Detect which cell encompasses the target text, then output its (x, y) center coordinate. 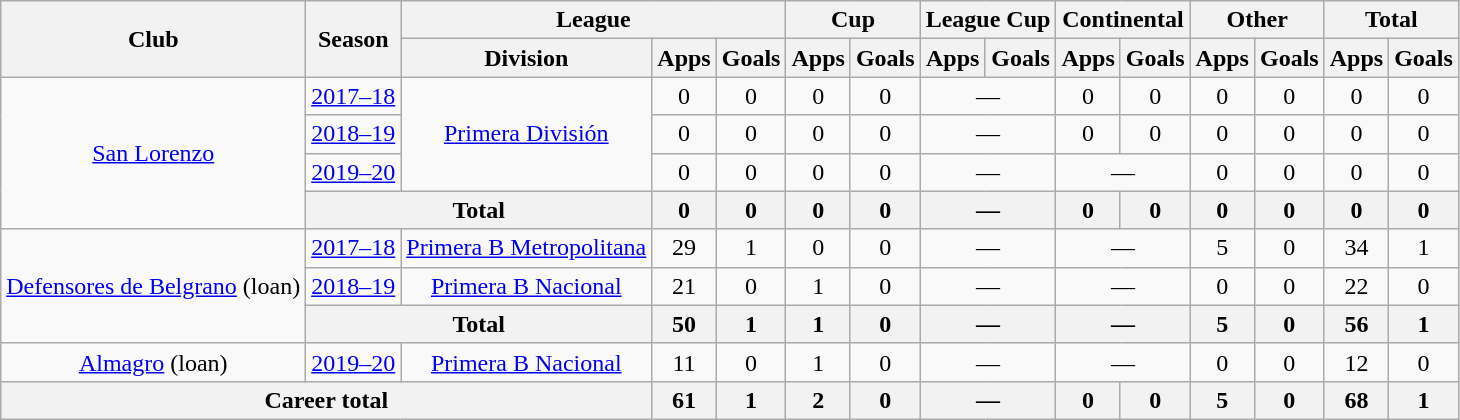
50 (684, 324)
San Lorenzo (154, 153)
Other (1257, 20)
Almagro (loan) (154, 362)
22 (1356, 286)
Primera B Metropolitana (526, 248)
Club (154, 39)
34 (1356, 248)
11 (684, 362)
68 (1356, 400)
League Cup (988, 20)
2 (818, 400)
Division (526, 58)
League (594, 20)
56 (1356, 324)
29 (684, 248)
Season (354, 39)
Primera División (526, 134)
61 (684, 400)
12 (1356, 362)
Cup (853, 20)
Defensores de Belgrano (loan) (154, 286)
Career total (326, 400)
21 (684, 286)
Continental (1123, 20)
